Output the [X, Y] coordinate of the center of the cell containing the given text.  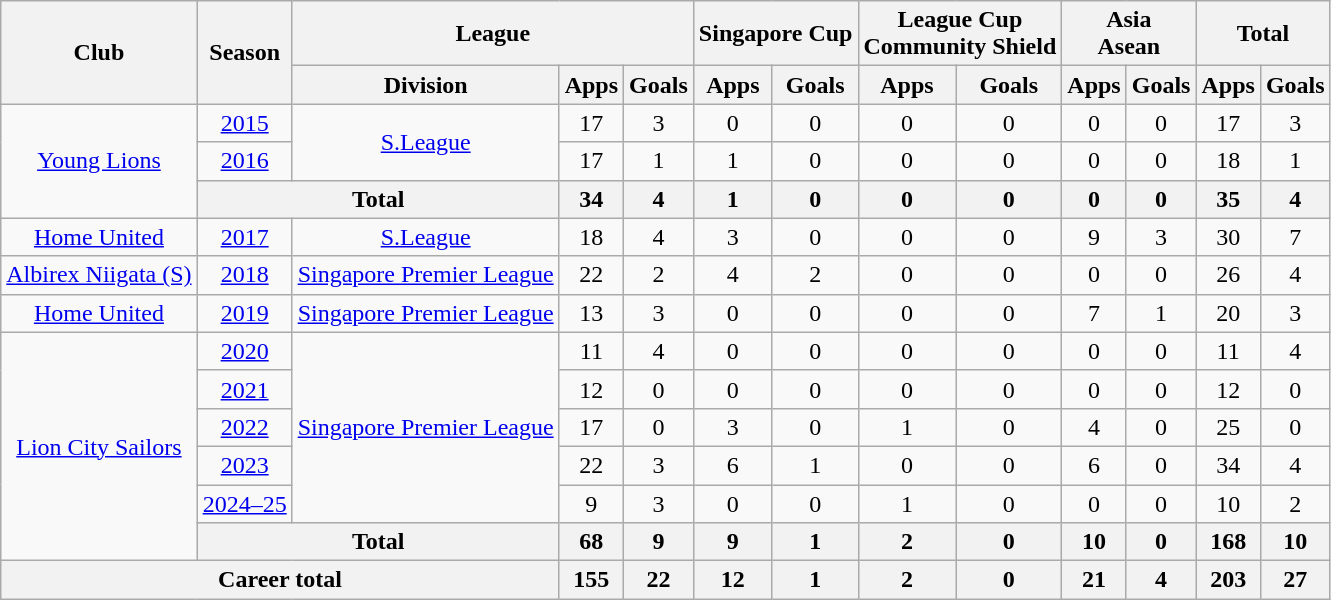
2019 [244, 313]
26 [1228, 275]
Lion City Sailors [99, 446]
2017 [244, 237]
168 [1228, 542]
27 [1295, 580]
Division [426, 85]
25 [1228, 427]
30 [1228, 237]
2020 [244, 351]
League Cup Community Shield [960, 34]
20 [1228, 313]
Young Lions [99, 161]
2024–25 [244, 503]
2016 [244, 161]
Albirex Niigata (S) [99, 275]
68 [591, 542]
Season [244, 52]
Career total [280, 580]
2015 [244, 123]
League [492, 34]
Club [99, 52]
Asia Asean [1129, 34]
2022 [244, 427]
35 [1228, 199]
203 [1228, 580]
21 [1094, 580]
2023 [244, 465]
13 [591, 313]
Singapore Cup [776, 34]
2021 [244, 389]
2018 [244, 275]
155 [591, 580]
